Return (X, Y) of the center of cell containing provided text 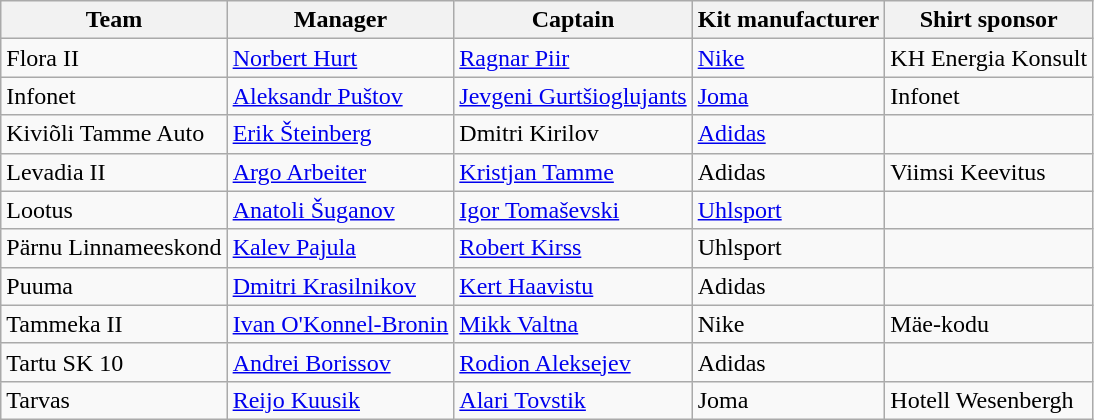
Puuma (114, 286)
Kalev Pajula (340, 248)
Levadia II (114, 172)
Tarvas (114, 400)
Mikk Valtna (573, 324)
Argo Arbeiter (340, 172)
Kit manufacturer (788, 20)
Hotell Wesenbergh (989, 400)
Andrei Borissov (340, 362)
Flora II (114, 58)
KH Energia Konsult (989, 58)
Igor Tomaševski (573, 210)
Jevgeni Gurtšioglujants (573, 96)
Viimsi Keevitus (989, 172)
Lootus (114, 210)
Manager (340, 20)
Erik Šteinberg (340, 134)
Anatoli Šuganov (340, 210)
Dmitri Krasilnikov (340, 286)
Ivan O'Konnel-Bronin (340, 324)
Dmitri Kirilov (573, 134)
Kiviõli Tamme Auto (114, 134)
Pärnu Linnameeskond (114, 248)
Captain (573, 20)
Tartu SK 10 (114, 362)
Tammeka II (114, 324)
Ragnar Piir (573, 58)
Rodion Aleksejev (573, 362)
Mäe-kodu (989, 324)
Reijo Kuusik (340, 400)
Norbert Hurt (340, 58)
Kristjan Tamme (573, 172)
Aleksandr Puštov (340, 96)
Robert Kirss (573, 248)
Shirt sponsor (989, 20)
Alari Tovstik (573, 400)
Team (114, 20)
Kert Haavistu (573, 286)
